Output the (x, y) coordinate of the center of the cell containing the given text.  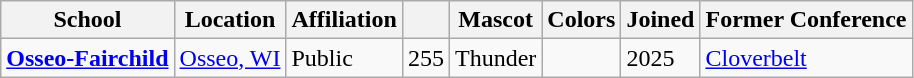
Colors (582, 20)
Joined (660, 20)
255 (426, 58)
Mascot (495, 20)
Location (230, 20)
Public (344, 58)
Former Conference (806, 20)
Thunder (495, 58)
Cloverbelt (806, 58)
2025 (660, 58)
School (88, 20)
Affiliation (344, 20)
Osseo-Fairchild (88, 58)
Osseo, WI (230, 58)
